Detect which cell encompasses the target text, then output its (X, Y) center coordinate. 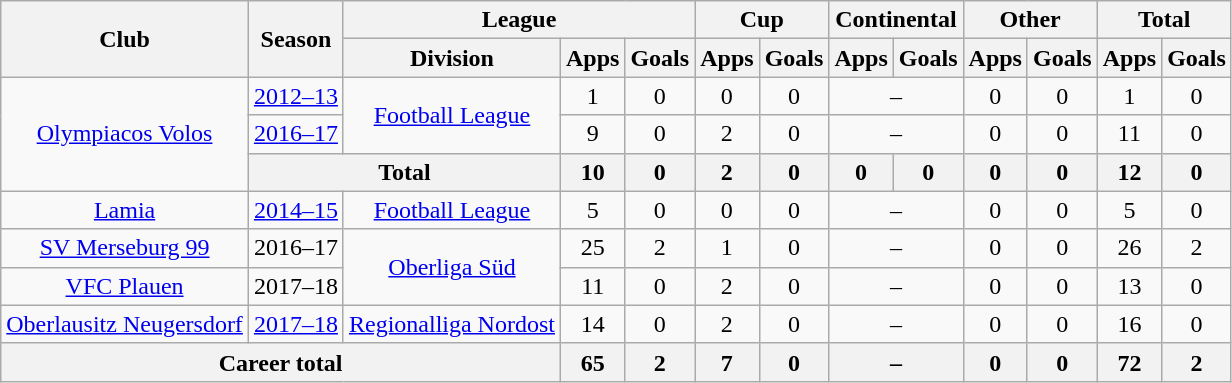
Career total (281, 362)
14 (592, 324)
Continental (896, 20)
2014–15 (296, 210)
10 (592, 172)
Oberliga Süd (452, 267)
VFC Plauen (125, 286)
League (518, 20)
Division (452, 58)
65 (592, 362)
13 (1129, 286)
Lamia (125, 210)
25 (592, 248)
72 (1129, 362)
Cup (762, 20)
9 (592, 134)
12 (1129, 172)
16 (1129, 324)
2012–13 (296, 96)
7 (727, 362)
Regionalliga Nordost (452, 324)
26 (1129, 248)
SV Merseburg 99 (125, 248)
Oberlausitz Neugersdorf (125, 324)
Season (296, 39)
Other (1030, 20)
Club (125, 39)
Olympiacos Volos (125, 134)
